Extract the [x, y] coordinate from the center of the cell holding the provided text.  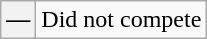
— [18, 20]
Did not compete [122, 20]
